Detect which cell encompasses the target text, then output its (x, y) center coordinate. 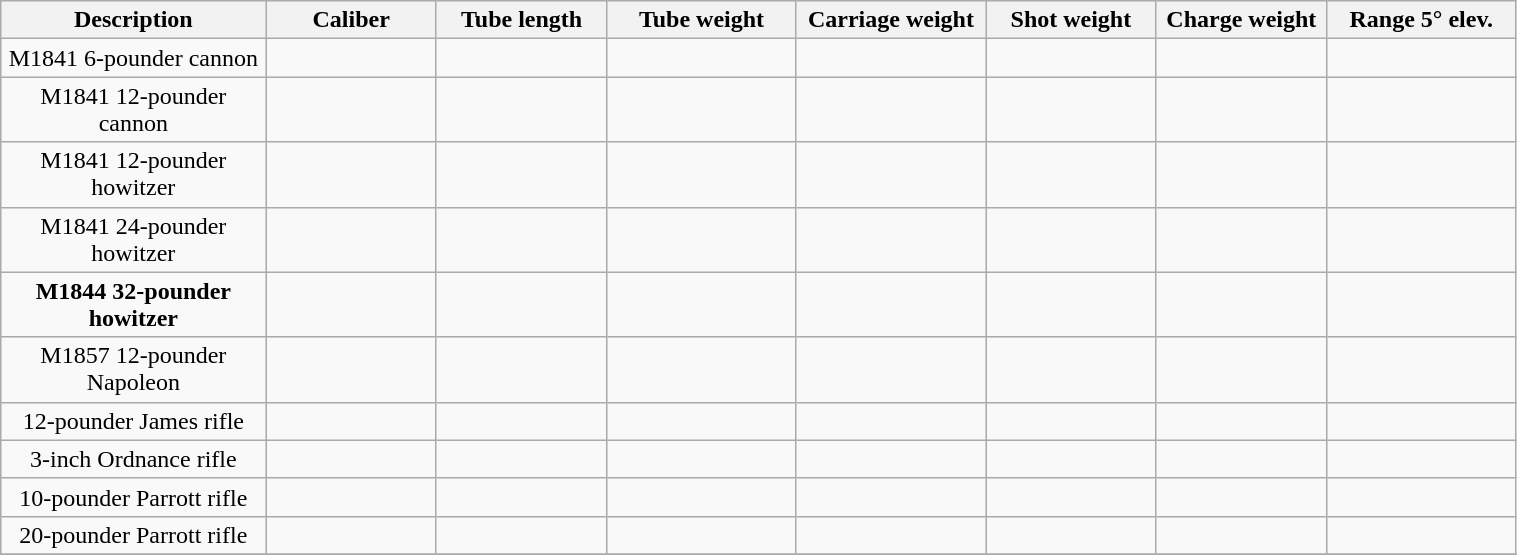
Range 5° elev. (1422, 20)
Tube length (521, 20)
Tube weight (702, 20)
M1841 24-pounder howitzer (134, 240)
M1844 32-pounder howitzer (134, 304)
M1841 12-pounder cannon (134, 110)
M1841 12-pounder howitzer (134, 174)
12-pounder James rifle (134, 421)
M1857 12-pounder Napoleon (134, 370)
Carriage weight (890, 20)
10-pounder Parrott rifle (134, 497)
M1841 6-pounder cannon (134, 58)
Caliber (351, 20)
Description (134, 20)
20-pounder Parrott rifle (134, 535)
3-inch Ordnance rifle (134, 459)
Shot weight (1071, 20)
Charge weight (1241, 20)
